Provide the [X, Y] coordinate of the cell's center where the given text is located.  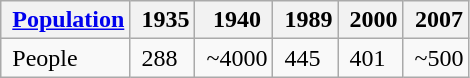
401 [370, 58]
1940 [234, 20]
2007 [436, 20]
~500 [436, 58]
~4000 [234, 58]
1935 [162, 20]
Population [66, 20]
445 [306, 58]
1989 [306, 20]
2000 [370, 20]
288 [162, 58]
People [66, 58]
